Extract the (x, y) coordinate from the center of the cell holding the provided text.  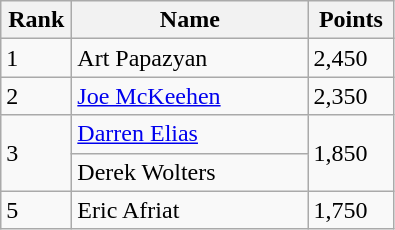
5 (36, 210)
Rank (36, 20)
1,750 (351, 210)
Derek Wolters (190, 172)
Eric Afriat (190, 210)
Name (190, 20)
2 (36, 96)
1,850 (351, 153)
Art Papazyan (190, 58)
1 (36, 58)
2,350 (351, 96)
3 (36, 153)
Points (351, 20)
2,450 (351, 58)
Joe McKeehen (190, 96)
Darren Elias (190, 134)
